From the cell containing the given text, extract its center point as [x, y] coordinate. 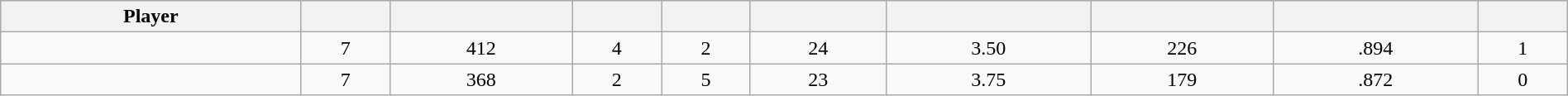
3.50 [988, 48]
0 [1523, 79]
23 [818, 79]
368 [481, 79]
.894 [1375, 48]
3.75 [988, 79]
226 [1182, 48]
179 [1182, 79]
Player [151, 17]
5 [706, 79]
24 [818, 48]
412 [481, 48]
1 [1523, 48]
.872 [1375, 79]
4 [617, 48]
